Locate the cell with the specified text and output its [x, y] center coordinate. 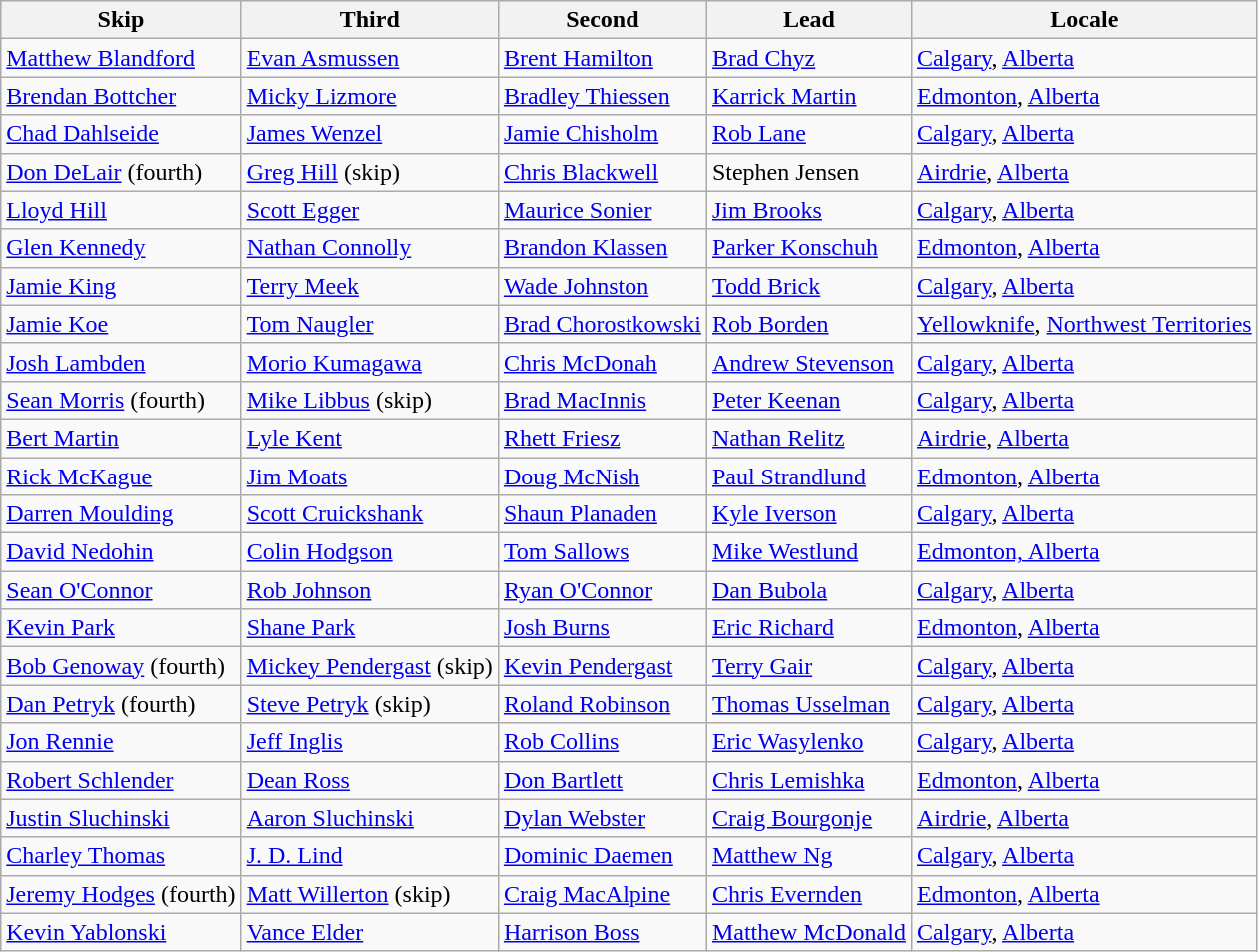
Rob Collins [602, 742]
Brent Hamilton [602, 58]
Bob Genoway (fourth) [121, 666]
Maurice Sonier [602, 210]
Mike Westlund [809, 552]
Eric Wasylenko [809, 742]
Second [602, 20]
Brad Chorostkowski [602, 324]
Jeff Inglis [370, 742]
Chris Lemishka [809, 780]
Morio Kumagawa [370, 362]
Colin Hodgson [370, 552]
Mike Libbus (skip) [370, 400]
Tom Sallows [602, 552]
Charley Thomas [121, 856]
Dominic Daemen [602, 856]
Parker Konschuh [809, 248]
Jamie Chisholm [602, 134]
Rick McKague [121, 476]
Justin Sluchinski [121, 818]
Brad Chyz [809, 58]
Shane Park [370, 628]
Yellowknife, Northwest Territories [1084, 324]
Don DeLair (fourth) [121, 172]
Doug McNish [602, 476]
Roland Robinson [602, 704]
Ryan O'Connor [602, 590]
Jim Brooks [809, 210]
Jamie Koe [121, 324]
Brad MacInnis [602, 400]
Terry Meek [370, 286]
James Wenzel [370, 134]
Dan Bubola [809, 590]
Jamie King [121, 286]
Darren Moulding [121, 514]
Dean Ross [370, 780]
Matthew McDonald [809, 932]
Micky Lizmore [370, 96]
Matthew Ng [809, 856]
Greg Hill (skip) [370, 172]
Andrew Stevenson [809, 362]
Karrick Martin [809, 96]
Vance Elder [370, 932]
Skip [121, 20]
Kevin Yablonski [121, 932]
Bert Martin [121, 438]
Brandon Klassen [602, 248]
Josh Burns [602, 628]
Chris McDonah [602, 362]
Paul Strandlund [809, 476]
Wade Johnston [602, 286]
Glen Kennedy [121, 248]
Jon Rennie [121, 742]
Matthew Blandford [121, 58]
Nathan Connolly [370, 248]
Tom Naugler [370, 324]
Josh Lambden [121, 362]
Sean Morris (fourth) [121, 400]
Nathan Relitz [809, 438]
Terry Gair [809, 666]
Peter Keenan [809, 400]
Chris Blackwell [602, 172]
Kyle Iverson [809, 514]
Kevin Park [121, 628]
Bradley Thiessen [602, 96]
Scott Cruickshank [370, 514]
Todd Brick [809, 286]
Eric Richard [809, 628]
Steve Petryk (skip) [370, 704]
Mickey Pendergast (skip) [370, 666]
Jim Moats [370, 476]
Evan Asmussen [370, 58]
Stephen Jensen [809, 172]
Rob Lane [809, 134]
Locale [1084, 20]
Thomas Usselman [809, 704]
Dylan Webster [602, 818]
Robert Schlender [121, 780]
Sean O'Connor [121, 590]
Jeremy Hodges (fourth) [121, 894]
Lyle Kent [370, 438]
Rhett Friesz [602, 438]
Don Bartlett [602, 780]
Lead [809, 20]
Scott Egger [370, 210]
Lloyd Hill [121, 210]
Aaron Sluchinski [370, 818]
David Nedohin [121, 552]
Dan Petryk (fourth) [121, 704]
Chad Dahlseide [121, 134]
Shaun Planaden [602, 514]
Rob Borden [809, 324]
Third [370, 20]
Harrison Boss [602, 932]
Rob Johnson [370, 590]
Kevin Pendergast [602, 666]
Craig MacAlpine [602, 894]
Brendan Bottcher [121, 96]
Chris Evernden [809, 894]
Matt Willerton (skip) [370, 894]
Craig Bourgonje [809, 818]
J. D. Lind [370, 856]
